Search for the cell housing the specified text and yield its [X, Y] center coordinate. 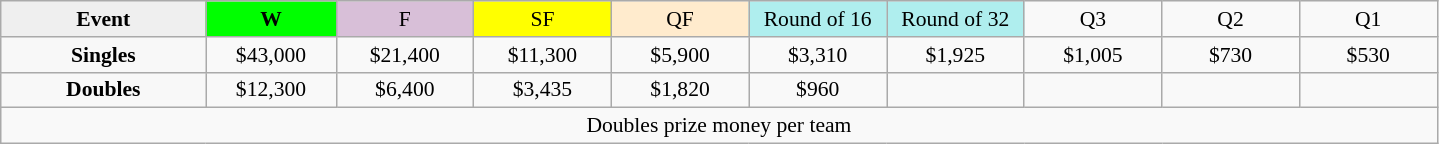
$1,005 [1093, 55]
$43,000 [271, 55]
Round of 32 [955, 19]
F [405, 19]
Singles [104, 55]
Doubles prize money per team [719, 126]
$960 [818, 90]
$1,820 [680, 90]
$11,300 [543, 55]
QF [680, 19]
$21,400 [405, 55]
$730 [1231, 55]
$12,300 [271, 90]
Q2 [1231, 19]
Round of 16 [818, 19]
$6,400 [405, 90]
$530 [1368, 55]
$3,435 [543, 90]
$1,925 [955, 55]
SF [543, 19]
Event [104, 19]
$5,900 [680, 55]
Doubles [104, 90]
$3,310 [818, 55]
Q3 [1093, 19]
Q1 [1368, 19]
W [271, 19]
